Detect which cell encompasses the target text, then output its [x, y] center coordinate. 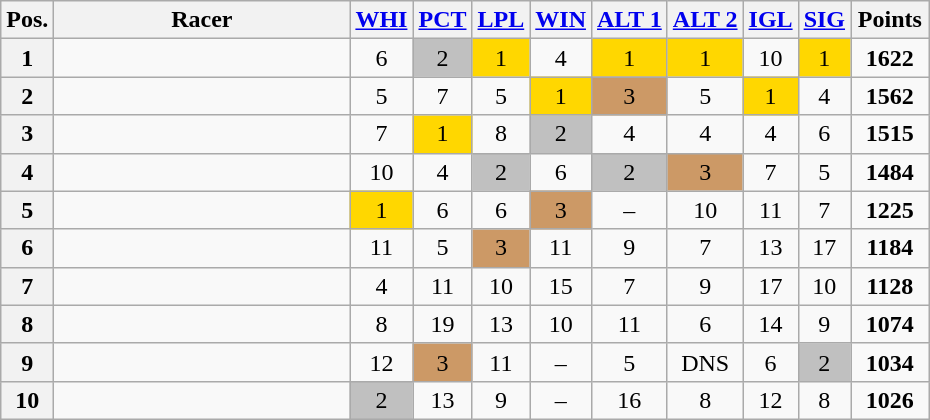
19 [442, 324]
WHI [382, 20]
PCT [442, 20]
1074 [890, 324]
1515 [890, 134]
SIG [824, 20]
1184 [890, 248]
Pos. [28, 20]
1026 [890, 400]
Racer [202, 20]
1562 [890, 96]
IGL [770, 20]
15 [561, 286]
Points [890, 20]
1128 [890, 286]
DNS [705, 362]
1225 [890, 210]
LPL [501, 20]
14 [770, 324]
1622 [890, 58]
ALT 2 [705, 20]
ALT 1 [629, 20]
WIN [561, 20]
1484 [890, 172]
1034 [890, 362]
16 [629, 400]
